Detect which cell encompasses the target text, then output its [X, Y] center coordinate. 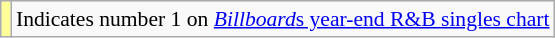
Indicates number 1 on Billboards year-end R&B singles chart [283, 19]
